From the cell containing the given text, extract its center point as [X, Y] coordinate. 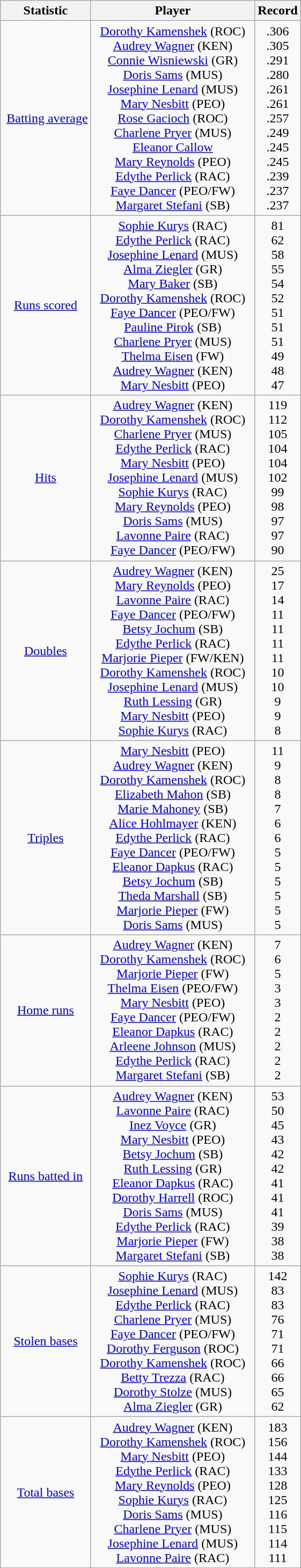
.306 .305 .291 .280 .261 .261 .257 .249 .245 .245 .239 .237 .237 [278, 118]
142 83 83 76 71 71 66 66 65 62 [278, 1341]
Record [278, 11]
Player [173, 11]
119 112 105 104 104 102 99 98 97 97 90 [278, 478]
Statistic [46, 11]
Total bases [46, 1492]
Hits [46, 478]
Stolen bases [46, 1341]
81 62 58 55 54 52 51 51 51 49 48 47 [278, 305]
53 50 45 43 42 42 41 41 41 39 38 38 [278, 1176]
Batting average [46, 118]
Home runs [46, 1011]
Runs batted in [46, 1176]
7 6 5 3 3 2 2 2 2 2 [278, 1011]
Doubles [46, 651]
183 156 144 133 128 125 116 115 114 111 [278, 1492]
11 9 8 8 7 6 6 5 5 5 5 5 5 [278, 838]
Runs scored [46, 305]
25 17 14 11 11 11 11 10 10 9 9 8 [278, 651]
Triples [46, 838]
